From the cell containing the given text, extract its center point as [X, Y] coordinate. 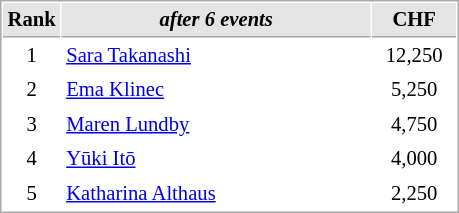
2 [32, 90]
Rank [32, 20]
Ema Klinec [216, 90]
4,750 [414, 124]
CHF [414, 20]
Sara Takanashi [216, 56]
Katharina Althaus [216, 194]
5,250 [414, 90]
Maren Lundby [216, 124]
after 6 events [216, 20]
4 [32, 158]
1 [32, 56]
2,250 [414, 194]
5 [32, 194]
12,250 [414, 56]
Yūki Itō [216, 158]
3 [32, 124]
4,000 [414, 158]
